Identify which cell holds the provided text, then report its (x, y) central coordinate. 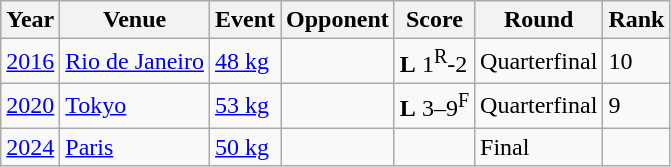
Rank (636, 20)
Round (539, 20)
10 (636, 62)
53 kg (246, 106)
2020 (30, 106)
48 kg (246, 62)
2024 (30, 147)
2016 (30, 62)
L 3–9F (434, 106)
Opponent (338, 20)
Venue (135, 20)
Score (434, 20)
9 (636, 106)
50 kg (246, 147)
Final (539, 147)
Paris (135, 147)
Year (30, 20)
L 1R-2 (434, 62)
Event (246, 20)
Tokyo (135, 106)
Rio de Janeiro (135, 62)
